Locate the cell with the specified text and output its [x, y] center coordinate. 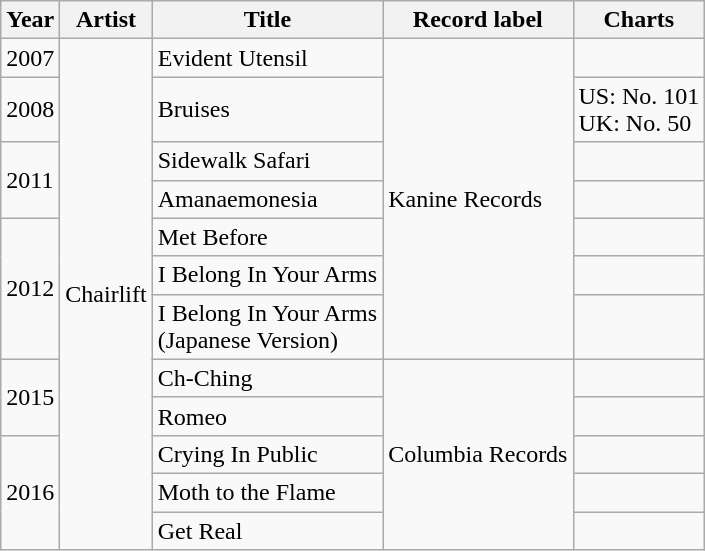
2012 [30, 288]
Romeo [267, 416]
2007 [30, 58]
I Belong In Your Arms [267, 275]
Get Real [267, 531]
Title [267, 20]
Columbia Records [478, 454]
Amanaemonesia [267, 199]
Moth to the Flame [267, 492]
Kanine Records [478, 199]
Evident Utensil [267, 58]
2016 [30, 492]
Met Before [267, 237]
Ch-Ching [267, 378]
I Belong In Your Arms(Japanese Version) [267, 326]
Crying In Public [267, 454]
2008 [30, 110]
Year [30, 20]
2011 [30, 180]
2015 [30, 397]
Artist [106, 20]
Charts [639, 20]
US: No. 101UK: No. 50 [639, 110]
Bruises [267, 110]
Sidewalk Safari [267, 161]
Chairlift [106, 294]
Record label [478, 20]
